Identify which cell holds the provided text, then report its [X, Y] central coordinate. 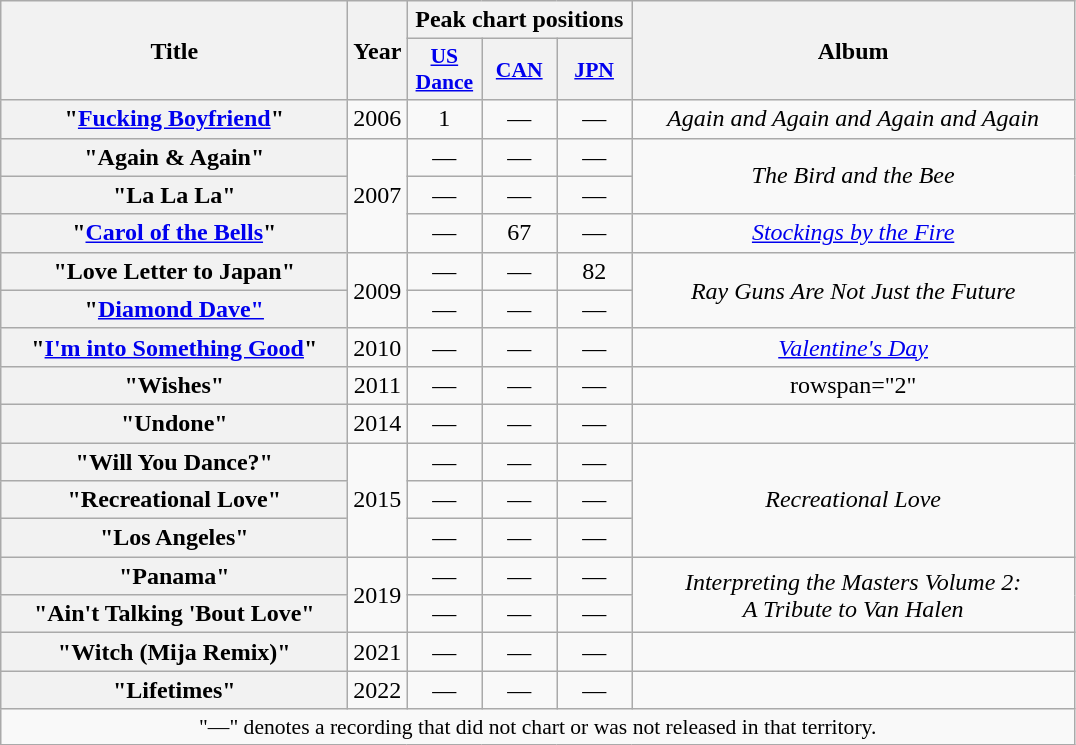
"Carol of the Bells" [174, 233]
"—" denotes a recording that did not chart or was not released in that territory. [538, 727]
2006 [378, 119]
"Diamond Dave" [174, 309]
2009 [378, 290]
"Undone" [174, 423]
"Witch (Mija Remix)" [174, 652]
Ray Guns Are Not Just the Future [854, 290]
2010 [378, 347]
CAN [520, 70]
"Ain't Talking 'Bout Love" [174, 614]
Recreational Love [854, 499]
rowspan="2" [854, 385]
The Bird and the Bee [854, 176]
Stockings by the Fire [854, 233]
82 [594, 271]
Peak chart positions [520, 20]
"I'm into Something Good" [174, 347]
"Los Angeles" [174, 538]
67 [520, 233]
"Will You Dance?" [174, 461]
Valentine's Day [854, 347]
2011 [378, 385]
2022 [378, 690]
"Wishes" [174, 385]
"Love Letter to Japan" [174, 271]
Title [174, 50]
1 [444, 119]
"Fucking Boyfriend" [174, 119]
2019 [378, 595]
"Again & Again" [174, 157]
Album [854, 50]
2007 [378, 195]
2021 [378, 652]
Year [378, 50]
"Panama" [174, 576]
"Recreational Love" [174, 500]
2015 [378, 499]
JPN [594, 70]
"La La La" [174, 195]
Interpreting the Masters Volume 2:A Tribute to Van Halen [854, 595]
"Lifetimes" [174, 690]
2014 [378, 423]
USDance [444, 70]
Again and Again and Again and Again [854, 119]
